Search for the cell housing the specified text and yield its [X, Y] center coordinate. 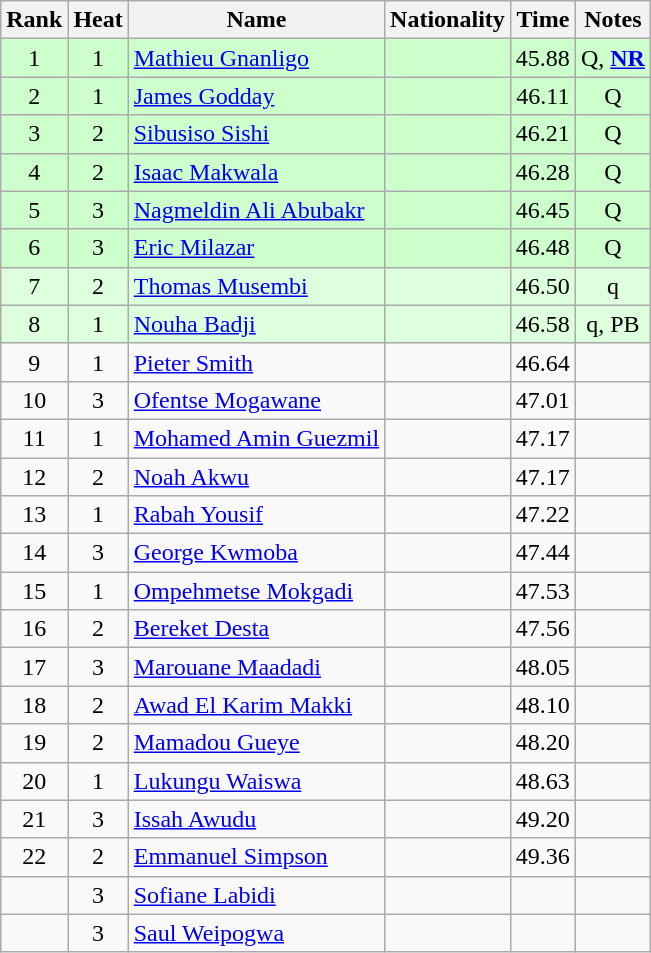
47.53 [542, 591]
48.20 [542, 743]
10 [34, 400]
47.01 [542, 400]
Mamadou Gueye [256, 743]
Mathieu Gnanligo [256, 58]
48.10 [542, 705]
47.22 [542, 515]
Name [256, 20]
13 [34, 515]
46.11 [542, 96]
15 [34, 591]
46.28 [542, 172]
7 [34, 286]
Notes [612, 20]
Thomas Musembi [256, 286]
48.63 [542, 781]
46.64 [542, 362]
20 [34, 781]
49.36 [542, 857]
Marouane Maadadi [256, 667]
Bereket Desta [256, 629]
8 [34, 324]
Rabah Yousif [256, 515]
21 [34, 819]
17 [34, 667]
Ofentse Mogawane [256, 400]
6 [34, 248]
46.48 [542, 248]
18 [34, 705]
Nationality [448, 20]
9 [34, 362]
47.56 [542, 629]
Pieter Smith [256, 362]
46.58 [542, 324]
Q, NR [612, 58]
Lukungu Waiswa [256, 781]
Awad El Karim Makki [256, 705]
47.44 [542, 553]
Rank [34, 20]
14 [34, 553]
49.20 [542, 819]
48.05 [542, 667]
Eric Milazar [256, 248]
22 [34, 857]
George Kwmoba [256, 553]
46.21 [542, 134]
James Godday [256, 96]
4 [34, 172]
Heat [98, 20]
Noah Akwu [256, 477]
Time [542, 20]
Emmanuel Simpson [256, 857]
q [612, 286]
Saul Weipogwa [256, 933]
Isaac Makwala [256, 172]
12 [34, 477]
46.45 [542, 210]
Nagmeldin Ali Abubakr [256, 210]
19 [34, 743]
46.50 [542, 286]
45.88 [542, 58]
5 [34, 210]
Issah Awudu [256, 819]
Nouha Badji [256, 324]
q, PB [612, 324]
Sibusiso Sishi [256, 134]
Sofiane Labidi [256, 895]
11 [34, 438]
Ompehmetse Mokgadi [256, 591]
Mohamed Amin Guezmil [256, 438]
16 [34, 629]
